Return the (X, Y) coordinate for the center point of the cell that contains the specified text.  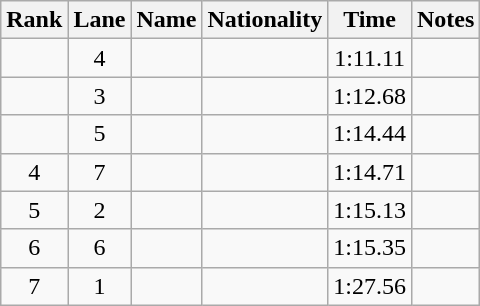
1:15.13 (370, 210)
1:14.71 (370, 172)
Time (370, 20)
1:15.35 (370, 248)
1 (100, 286)
1:11.11 (370, 58)
1:12.68 (370, 96)
1:27.56 (370, 286)
3 (100, 96)
Name (166, 20)
Nationality (265, 20)
Rank (34, 20)
Lane (100, 20)
1:14.44 (370, 134)
Notes (445, 20)
2 (100, 210)
